From the cell containing the given text, extract its center point as [X, Y] coordinate. 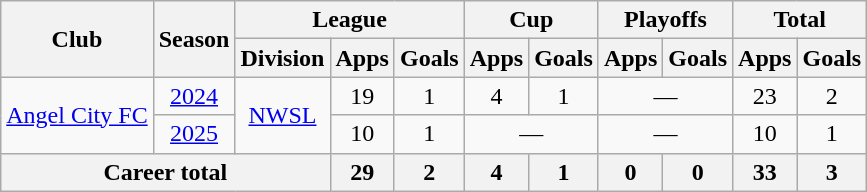
Cup [531, 20]
League [350, 20]
Division [282, 58]
2025 [194, 134]
Season [194, 39]
33 [765, 172]
Club [77, 39]
23 [765, 96]
Angel City FC [77, 115]
Total [800, 20]
3 [832, 172]
29 [362, 172]
2024 [194, 96]
Career total [166, 172]
Playoffs [665, 20]
NWSL [282, 115]
19 [362, 96]
